Identify which cell holds the provided text, then report its [x, y] central coordinate. 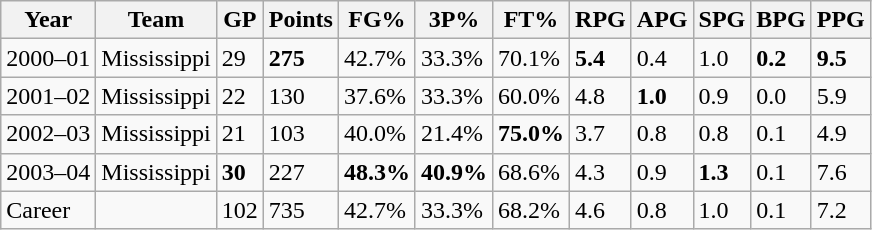
Career [48, 210]
48.3% [376, 172]
2000–01 [48, 58]
37.6% [376, 96]
FG% [376, 20]
21.4% [454, 134]
2003–04 [48, 172]
GP [240, 20]
30 [240, 172]
0.0 [781, 96]
APG [662, 20]
7.6 [840, 172]
68.2% [532, 210]
68.6% [532, 172]
275 [300, 58]
1.3 [722, 172]
PPG [840, 20]
4.3 [601, 172]
RPG [601, 20]
9.5 [840, 58]
21 [240, 134]
22 [240, 96]
40.0% [376, 134]
5.9 [840, 96]
Year [48, 20]
Team [156, 20]
4.9 [840, 134]
75.0% [532, 134]
BPG [781, 20]
5.4 [601, 58]
735 [300, 210]
227 [300, 172]
FT% [532, 20]
0.4 [662, 58]
4.6 [601, 210]
29 [240, 58]
SPG [722, 20]
103 [300, 134]
2002–03 [48, 134]
130 [300, 96]
4.8 [601, 96]
0.2 [781, 58]
7.2 [840, 210]
60.0% [532, 96]
3P% [454, 20]
Points [300, 20]
40.9% [454, 172]
2001–02 [48, 96]
102 [240, 210]
3.7 [601, 134]
70.1% [532, 58]
